Locate the cell with the specified text and output its (X, Y) center coordinate. 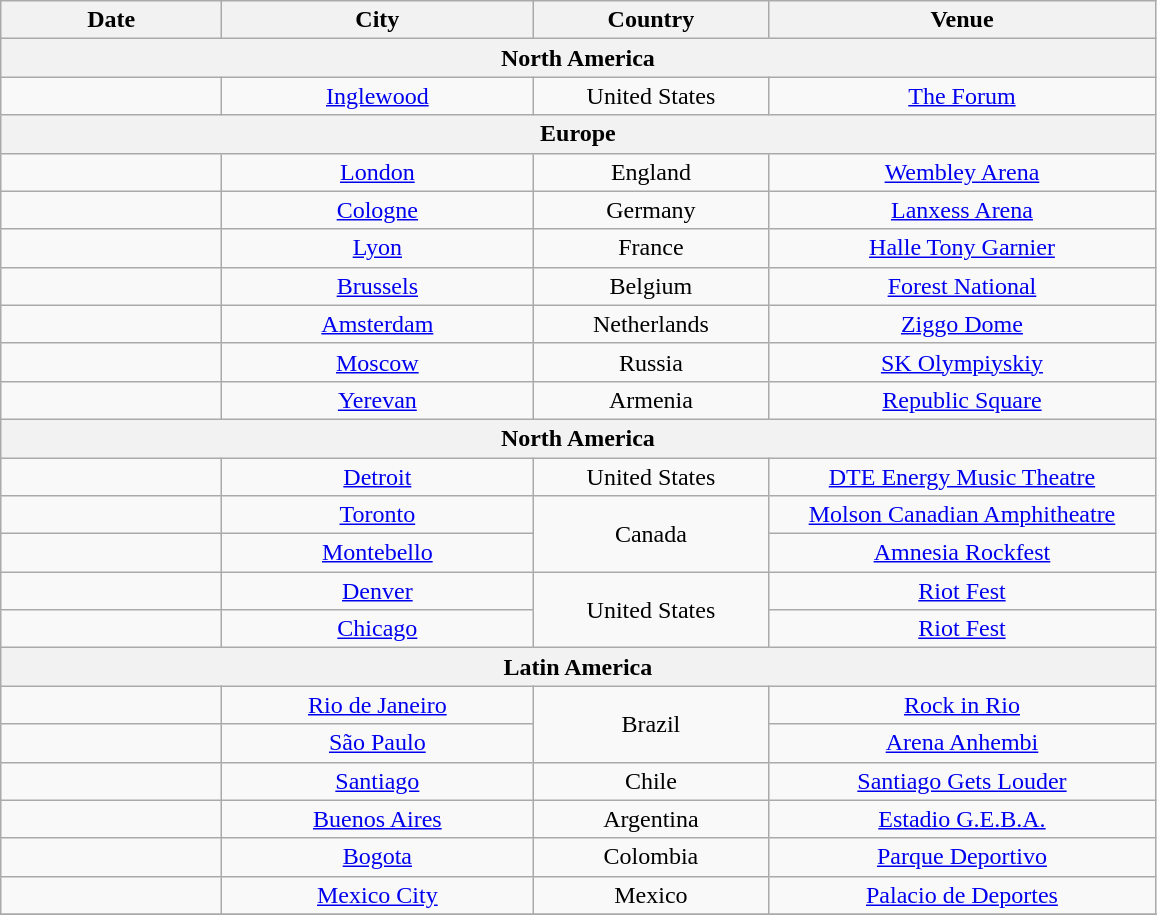
Parque Deportivo (962, 857)
Amnesia Rockfest (962, 553)
Wembley Arena (962, 172)
Latin America (578, 667)
Chicago (378, 629)
Mexico (651, 895)
Russia (651, 362)
Europe (578, 134)
Ziggo Dome (962, 324)
Brazil (651, 724)
Country (651, 20)
City (378, 20)
Germany (651, 210)
Brussels (378, 286)
Rio de Janeiro (378, 705)
Lanxess Arena (962, 210)
Armenia (651, 400)
Venue (962, 20)
Date (112, 20)
England (651, 172)
London (378, 172)
France (651, 248)
Republic Square (962, 400)
Inglewood (378, 96)
The Forum (962, 96)
Canada (651, 534)
Toronto (378, 515)
Bogota (378, 857)
Molson Canadian Amphitheatre (962, 515)
Moscow (378, 362)
Santiago Gets Louder (962, 781)
Colombia (651, 857)
Cologne (378, 210)
Estadio G.E.B.A. (962, 819)
Montebello (378, 553)
Arena Anhembi (962, 743)
Palacio de Deportes (962, 895)
Detroit (378, 477)
Mexico City (378, 895)
Denver (378, 591)
Amsterdam (378, 324)
Chile (651, 781)
Forest National (962, 286)
Buenos Aires (378, 819)
Halle Tony Garnier (962, 248)
Rock in Rio (962, 705)
Belgium (651, 286)
Argentina (651, 819)
São Paulo (378, 743)
Santiago (378, 781)
DTE Energy Music Theatre (962, 477)
SK Olympiyskiy (962, 362)
Lyon (378, 248)
Netherlands (651, 324)
Yerevan (378, 400)
